Extract the [x, y] coordinate from the center of the cell holding the provided text.  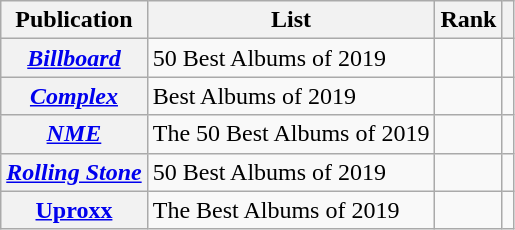
Uproxx [74, 210]
Best Albums of 2019 [291, 96]
The Best Albums of 2019 [291, 210]
Complex [74, 96]
Billboard [74, 58]
Publication [74, 20]
Rank [468, 20]
The 50 Best Albums of 2019 [291, 134]
Rolling Stone [74, 172]
NME [74, 134]
List [291, 20]
